Return the [x, y] coordinate for the center point of the cell that contains the specified text.  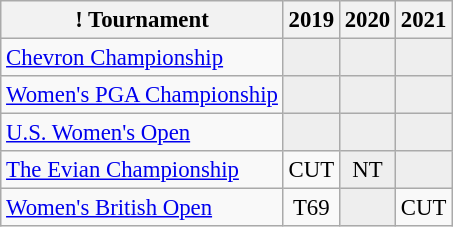
U.S. Women's Open [142, 133]
! Tournament [142, 20]
Chevron Championship [142, 58]
Women's PGA Championship [142, 95]
2020 [367, 20]
Women's British Open [142, 208]
T69 [311, 208]
NT [367, 170]
The Evian Championship [142, 170]
2021 [424, 20]
2019 [311, 20]
